Provide the [X, Y] coordinate of the cell's center where the given text is located.  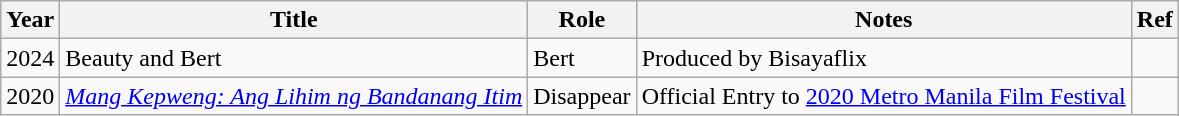
Mang Kepweng: Ang Lihim ng Bandanang Itim [294, 96]
Year [30, 20]
Role [582, 20]
Bert [582, 58]
Produced by Bisayaflix [884, 58]
Ref [1154, 20]
Disappear [582, 96]
Title [294, 20]
Beauty and Bert [294, 58]
2024 [30, 58]
Notes [884, 20]
Official Entry to 2020 Metro Manila Film Festival [884, 96]
2020 [30, 96]
